Locate the cell with the specified text and output its (x, y) center coordinate. 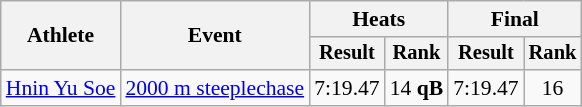
14 qB (417, 88)
Athlete (61, 36)
16 (553, 88)
2000 m steeplechase (214, 88)
Heats (378, 19)
Event (214, 36)
Final (514, 19)
Hnin Yu Soe (61, 88)
